For the text-containing cell, return its midpoint in [x, y] coordinate format. 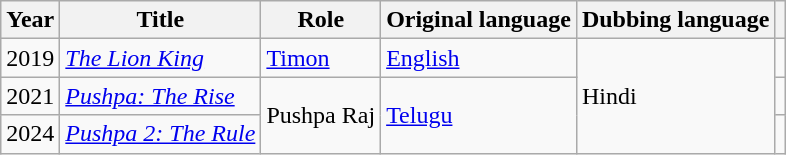
2024 [30, 134]
Pushpa 2: The Rule [160, 134]
Original language [479, 20]
Timon [321, 58]
Year [30, 20]
Pushpa Raj [321, 115]
Role [321, 20]
2019 [30, 58]
Telugu [479, 115]
Hindi [675, 96]
Title [160, 20]
English [479, 58]
Pushpa: The Rise [160, 96]
2021 [30, 96]
Dubbing language [675, 20]
The Lion King [160, 58]
